Return the (X, Y) coordinate for the center point of the cell that contains the specified text.  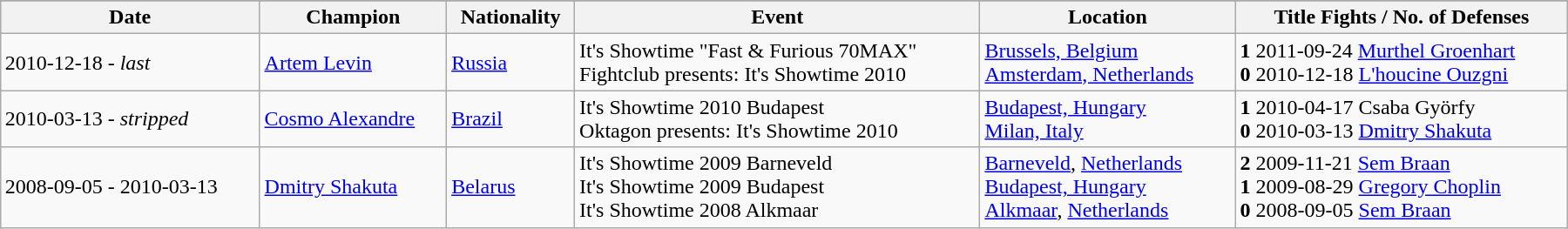
Brussels, Belgium Amsterdam, Netherlands (1108, 63)
Artem Levin (354, 63)
Russia (510, 63)
2010-12-18 - last (130, 63)
2 2009-11-21 Sem Braan 1 2009-08-29 Gregory Choplin 0 2008-09-05 Sem Braan (1402, 187)
Nationality (510, 17)
Barneveld, Netherlands Budapest, Hungary Alkmaar, Netherlands (1108, 187)
Date (130, 17)
It's Showtime "Fast & Furious 70MAX" Fightclub presents: It's Showtime 2010 (777, 63)
1 2011-09-24 Murthel Groenhart 0 2010-12-18 L'houcine Ouzgni (1402, 63)
2008-09-05 - 2010-03-13 (130, 187)
Belarus (510, 187)
It's Showtime 2009 Barneveld It's Showtime 2009 Budapest It's Showtime 2008 Alkmaar (777, 187)
Dmitry Shakuta (354, 187)
Cosmo Alexandre (354, 118)
Title Fights / No. of Defenses (1402, 17)
1 2010-04-17 Csaba Györfy 0 2010-03-13 Dmitry Shakuta (1402, 118)
Brazil (510, 118)
Event (777, 17)
Location (1108, 17)
Budapest, Hungary Milan, Italy (1108, 118)
Champion (354, 17)
2010-03-13 - stripped (130, 118)
It's Showtime 2010 Budapest Oktagon presents: It's Showtime 2010 (777, 118)
